From the cell containing the given text, extract its center point as [X, Y] coordinate. 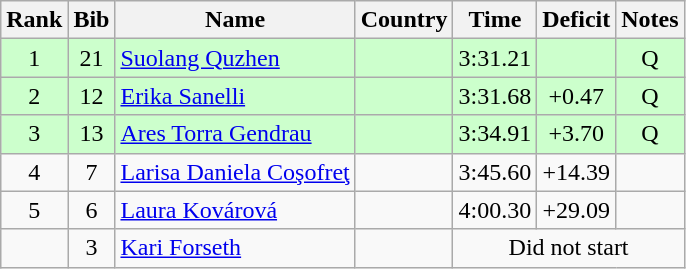
12 [92, 96]
+14.39 [576, 172]
+29.09 [576, 210]
+3.70 [576, 134]
Did not start [568, 248]
+0.47 [576, 96]
Suolang Quzhen [235, 58]
13 [92, 134]
Rank [34, 20]
Deficit [576, 20]
3:31.21 [495, 58]
4 [34, 172]
3:34.91 [495, 134]
3:31.68 [495, 96]
Notes [650, 20]
Laura Kovárová [235, 210]
Kari Forseth [235, 248]
Ares Torra Gendrau [235, 134]
Erika Sanelli [235, 96]
Name [235, 20]
5 [34, 210]
Time [495, 20]
21 [92, 58]
2 [34, 96]
Country [404, 20]
4:00.30 [495, 210]
Larisa Daniela Coşofreţ [235, 172]
6 [92, 210]
3:45.60 [495, 172]
1 [34, 58]
7 [92, 172]
Bib [92, 20]
